Output the [x, y] coordinate of the center of the cell containing the given text.  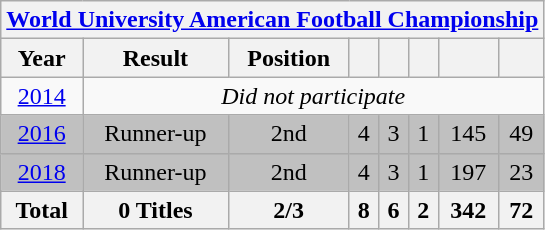
Did not participate [314, 96]
2018 [42, 172]
Year [42, 58]
Result [156, 58]
72 [522, 210]
2 [423, 210]
145 [468, 134]
197 [468, 172]
342 [468, 210]
2016 [42, 134]
49 [522, 134]
23 [522, 172]
0 Titles [156, 210]
Position [288, 58]
World University American Football Championship [272, 20]
8 [364, 210]
6 [394, 210]
2014 [42, 96]
2/3 [288, 210]
Total [42, 210]
